Search for the cell housing the specified text and yield its (X, Y) center coordinate. 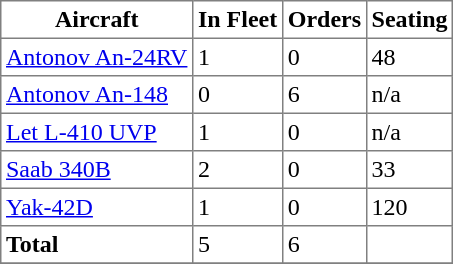
Total (97, 245)
33 (410, 170)
2 (238, 170)
In Fleet (238, 20)
Yak-42D (97, 207)
5 (238, 245)
48 (410, 57)
Antonov An-24RV (97, 57)
Aircraft (97, 20)
Seating (410, 20)
Orders (324, 20)
120 (410, 207)
Saab 340B (97, 170)
Antonov An-148 (97, 95)
Let L-410 UVP (97, 132)
